Return the (X, Y) coordinate for the center point of the cell that contains the specified text.  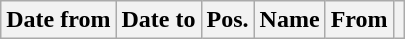
From (359, 20)
Date to (158, 20)
Pos. (228, 20)
Name (290, 20)
Date from (58, 20)
